Locate the cell with the specified text and output its (X, Y) center coordinate. 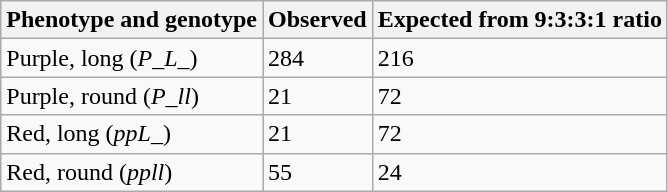
24 (520, 172)
216 (520, 58)
Expected from 9:3:3:1 ratio (520, 20)
284 (317, 58)
Purple, round (P_ll) (132, 96)
55 (317, 172)
Red, long (ppL_) (132, 134)
Observed (317, 20)
Purple, long (P_L_) (132, 58)
Red, round (ppll) (132, 172)
Phenotype and genotype (132, 20)
